Scan for the cell matching the given text and deliver its [X, Y] coordinate at center. 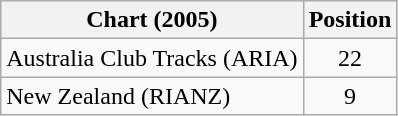
22 [350, 58]
New Zealand (RIANZ) [152, 96]
Australia Club Tracks (ARIA) [152, 58]
Position [350, 20]
9 [350, 96]
Chart (2005) [152, 20]
